From the cell containing the given text, extract its center point as [X, Y] coordinate. 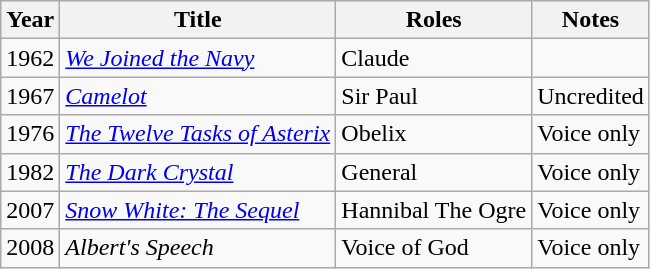
Obelix [434, 134]
Year [30, 20]
Title [198, 20]
Sir Paul [434, 96]
Camelot [198, 96]
Hannibal The Ogre [434, 210]
Notes [591, 20]
1962 [30, 58]
General [434, 172]
1976 [30, 134]
The Twelve Tasks of Asterix [198, 134]
We Joined the Navy [198, 58]
Albert's Speech [198, 248]
2008 [30, 248]
1982 [30, 172]
Claude [434, 58]
Uncredited [591, 96]
The Dark Crystal [198, 172]
1967 [30, 96]
Roles [434, 20]
Voice of God [434, 248]
2007 [30, 210]
Snow White: The Sequel [198, 210]
